Find where the given text appears and provide that cell's center as [x, y] coordinate. 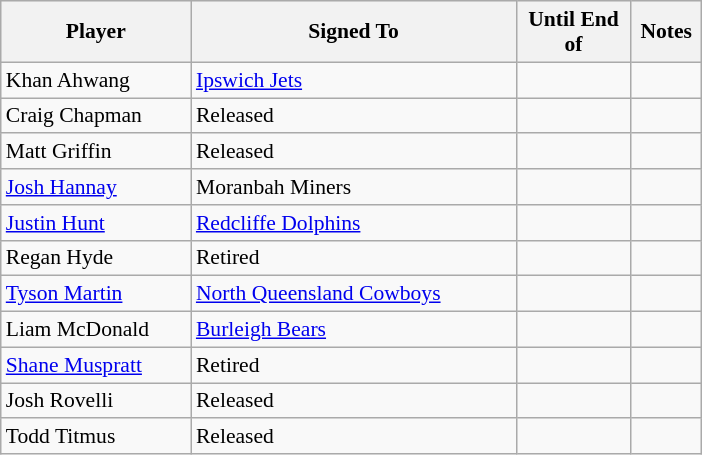
North Queensland Cowboys [354, 294]
Josh Hannay [96, 187]
Moranbah Miners [354, 187]
Notes [666, 32]
Ipswich Jets [354, 80]
Khan Ahwang [96, 80]
Josh Rovelli [96, 401]
Craig Chapman [96, 116]
Liam McDonald [96, 330]
Regan Hyde [96, 258]
Justin Hunt [96, 223]
Shane Muspratt [96, 365]
Signed To [354, 32]
Matt Griffin [96, 152]
Until End of [574, 32]
Todd Titmus [96, 437]
Tyson Martin [96, 294]
Player [96, 32]
Burleigh Bears [354, 330]
Redcliffe Dolphins [354, 223]
